Find where the given text appears and provide that cell's center as (X, Y) coordinate. 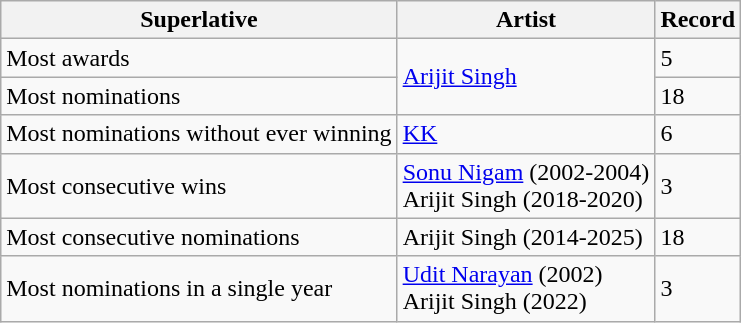
Most consecutive wins (199, 186)
Record (698, 20)
Artist (526, 20)
Udit Narayan (2002)Arijit Singh (2022) (526, 288)
6 (698, 134)
Arijit Singh (526, 77)
Most consecutive nominations (199, 237)
Superlative (199, 20)
Most nominations without ever winning (199, 134)
Arijit Singh (2014-2025) (526, 237)
Sonu Nigam (2002-2004)Arijit Singh (2018-2020) (526, 186)
Most awards (199, 58)
Most nominations in a single year (199, 288)
KK (526, 134)
5 (698, 58)
Most nominations (199, 96)
